Return (x, y) of the center of cell containing provided text 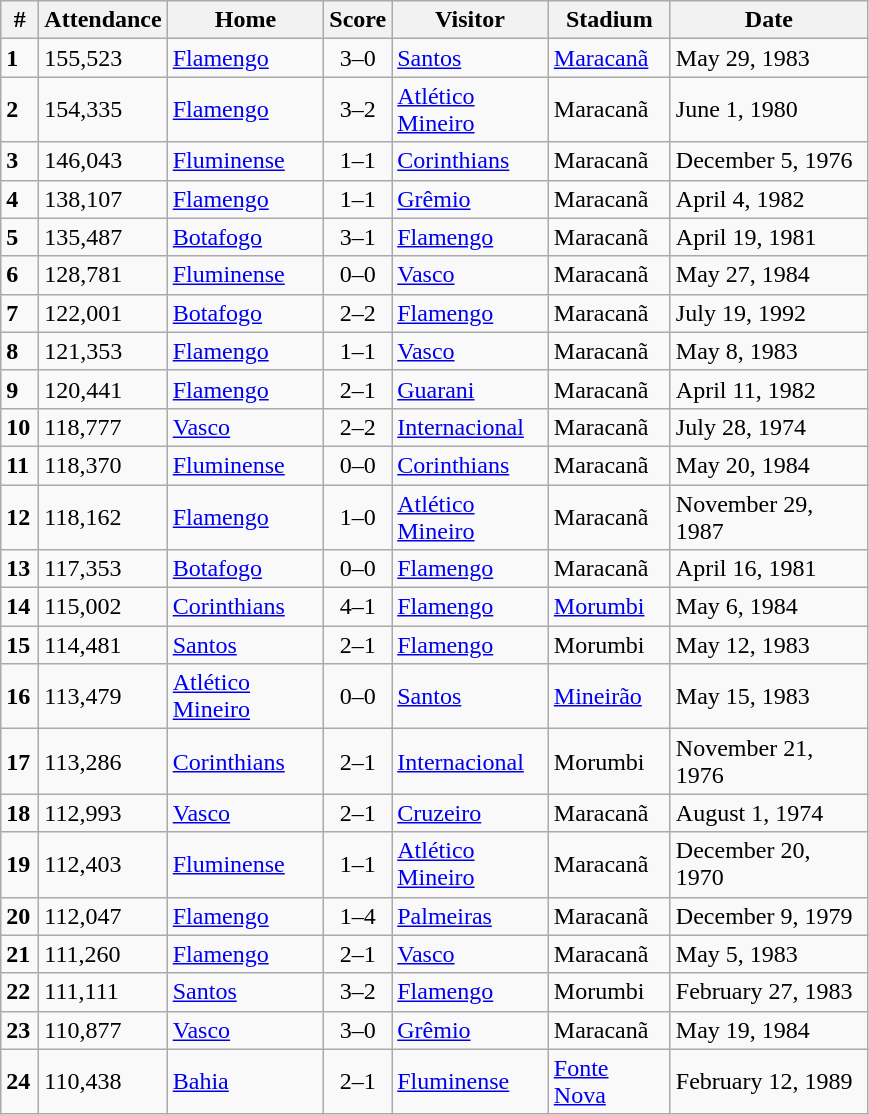
3 (20, 161)
110,438 (103, 1082)
118,777 (103, 427)
Fonte Nova (609, 1082)
111,111 (103, 992)
19 (20, 864)
118,162 (103, 516)
135,487 (103, 237)
May 6, 1984 (768, 607)
118,370 (103, 465)
117,353 (103, 569)
November 29, 1987 (768, 516)
6 (20, 275)
120,441 (103, 389)
April 11, 1982 (768, 389)
20 (20, 916)
Cruzeiro (470, 813)
Guarani (470, 389)
7 (20, 313)
# (20, 20)
4 (20, 199)
111,260 (103, 954)
2 (20, 110)
13 (20, 569)
December 5, 1976 (768, 161)
May 15, 1983 (768, 696)
May 5, 1983 (768, 954)
9 (20, 389)
15 (20, 645)
115,002 (103, 607)
February 12, 1989 (768, 1082)
14 (20, 607)
December 20, 1970 (768, 864)
154,335 (103, 110)
Palmeiras (470, 916)
Home (246, 20)
1–4 (358, 916)
April 16, 1981 (768, 569)
1 (20, 58)
17 (20, 762)
12 (20, 516)
May 8, 1983 (768, 351)
113,286 (103, 762)
112,047 (103, 916)
122,001 (103, 313)
18 (20, 813)
112,403 (103, 864)
23 (20, 1030)
May 27, 1984 (768, 275)
Visitor (470, 20)
May 29, 1983 (768, 58)
121,353 (103, 351)
22 (20, 992)
8 (20, 351)
10 (20, 427)
Bahia (246, 1082)
May 12, 1983 (768, 645)
April 4, 1982 (768, 199)
February 27, 1983 (768, 992)
May 19, 1984 (768, 1030)
3–1 (358, 237)
21 (20, 954)
Mineirão (609, 696)
July 28, 1974 (768, 427)
Score (358, 20)
114,481 (103, 645)
128,781 (103, 275)
4–1 (358, 607)
146,043 (103, 161)
16 (20, 696)
August 1, 1974 (768, 813)
1–0 (358, 516)
138,107 (103, 199)
24 (20, 1082)
Stadium (609, 20)
155,523 (103, 58)
Date (768, 20)
5 (20, 237)
11 (20, 465)
113,479 (103, 696)
110,877 (103, 1030)
July 19, 1992 (768, 313)
Attendance (103, 20)
April 19, 1981 (768, 237)
June 1, 1980 (768, 110)
December 9, 1979 (768, 916)
112,993 (103, 813)
May 20, 1984 (768, 465)
November 21, 1976 (768, 762)
